Find where the given text appears and provide that cell's center as [x, y] coordinate. 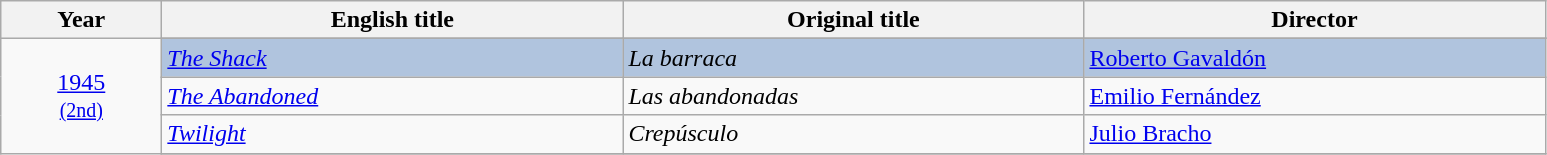
Julio Bracho [1314, 134]
The Shack [392, 58]
The Abandoned [392, 96]
1945(2nd) [82, 96]
Roberto Gavaldón [1314, 58]
Emilio Fernández [1314, 96]
Twilight [392, 134]
Original title [854, 20]
Las abandonadas [854, 96]
Crepúsculo [854, 134]
La barraca [854, 58]
Year [82, 20]
Director [1314, 20]
English title [392, 20]
